For the text-containing cell, return its midpoint in [X, Y] coordinate format. 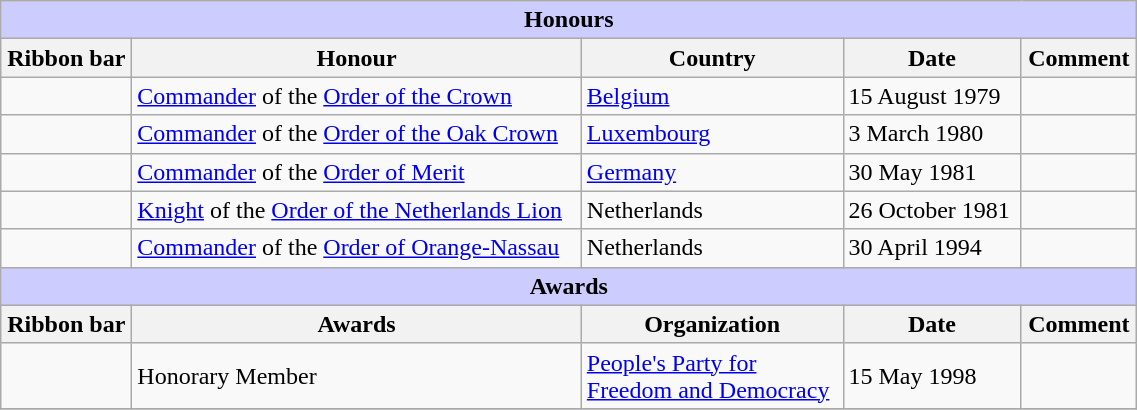
Commander of the Order of Orange-Nassau [356, 248]
Honours [569, 20]
Organization [712, 324]
Commander of the Order of the Oak Crown [356, 134]
Belgium [712, 96]
People's Party for Freedom and Democracy [712, 376]
Honour [356, 58]
30 April 1994 [932, 248]
Germany [712, 172]
Luxembourg [712, 134]
Commander of the Order of the Crown [356, 96]
15 May 1998 [932, 376]
Commander of the Order of Merit [356, 172]
15 August 1979 [932, 96]
26 October 1981 [932, 210]
3 March 1980 [932, 134]
Country [712, 58]
Knight of the Order of the Netherlands Lion [356, 210]
Honorary Member [356, 376]
30 May 1981 [932, 172]
